Identify which cell holds the provided text, then report its [X, Y] central coordinate. 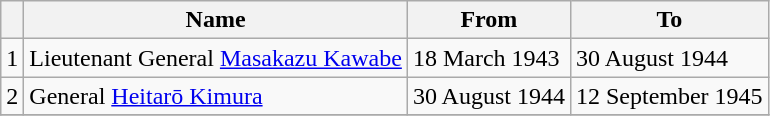
To [669, 20]
From [488, 20]
12 September 1945 [669, 96]
1 [12, 58]
18 March 1943 [488, 58]
Name [216, 20]
General Heitarō Kimura [216, 96]
Lieutenant General Masakazu Kawabe [216, 58]
2 [12, 96]
